Locate the cell with the specified text and output its (X, Y) center coordinate. 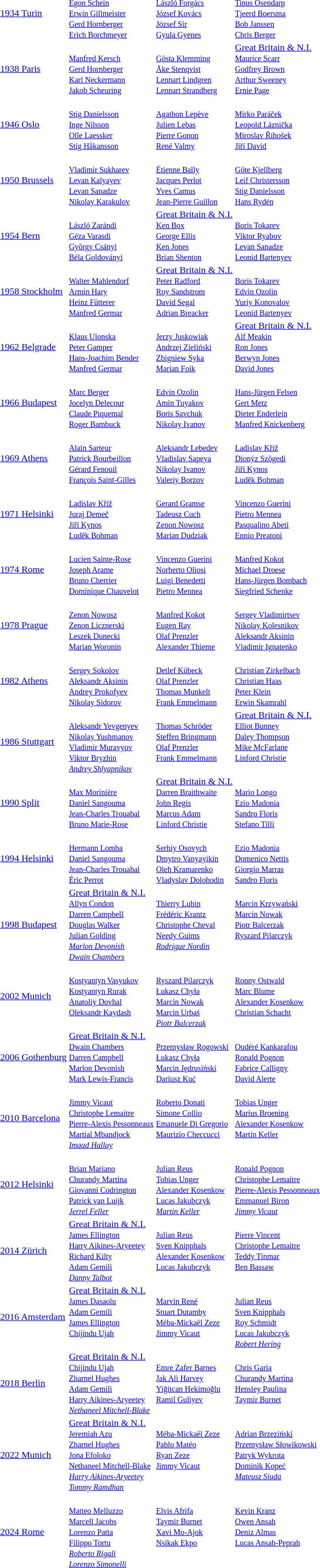
Roberto DonatiSimone CollioEmanuele Di GregorioMaurizio Checcucci (194, 1118)
Aleksandr LebedevVladislav SapeyaNikolay IvanovValeriy Borzov (194, 458)
Aleksandr YevgenyevNikolay YushmanovVladimir MuravyovViktor BryzhinAndrey Shlyapnikov (111, 742)
Vladimir SukharevLevan KalyayevLevan SanadzeNikolay Karakulov (111, 180)
Thierry LubinFrédéric KrantzChristophe ChevalNeedy GuimsRodrigue Nordin (194, 924)
Jimmy VicautChristophe LemaitrePierre-Alexis PessonneauxMartial MbandjockImaad Hallay (111, 1118)
Marvin RenéStuart DutambyMéba-Mickaël ZezeJimmy Vicaut (194, 1317)
Julian ReusSven KnipphalsAlexander KosenkowLucas Jakubczyk (194, 1251)
Gerard GramseTadeusz CuchZenon NowoszMarian Dudziak (194, 514)
Sergey SokolovAleksandr AksininAndrey ProkofyevNikolay Sidorov (111, 681)
Max MorinièreDaniel SangoumaJean-Charles TrouabalBruno Marie-Rose (111, 803)
Great Britain & N.I.James EllingtonHarry Aikines-AryeeteyRichard KiltyAdam GemiliDanny Talbot (111, 1251)
Kostyantyn VasyukovKostyantyn RurakAnatoliy DovhalOleksandr Kaydash (111, 996)
Stig DanielssonInge NilssonOlle LaesskerStig Håkansson (111, 124)
Detlef KübeckOlaf PrenzlerThomas MunkeltFrank Emmelmann (194, 681)
Méba-Mickaël ZezePablo MatéoRyan ZezeJimmy Vicaut (194, 1455)
Marc BergerJocelyn DelecourClaude PiquemalRoger Bambuck (111, 402)
Przemysław RogowskiŁukasz ChyłaMarcin JędrusińskiDariusz Kuć (194, 1057)
Manfred KokotEugen RayOlaf PrenzlerAlexander Thieme (194, 625)
Great Britain & N.I.Ken BoxGeorge EllisKen JonesBrian Shenton (194, 236)
Walter MahlendorfArmin HaryHeinz FüttererManfred Germar (111, 291)
Edvin OzolinAmin TuyakovBoris SavchukNikolay Ivanov (194, 402)
Emre Zafer BarnesJak Ali HarveyYiğitcan HekimoğluRamil Guliyev (194, 1383)
Great Britain & N.I.Jeremiah AzuZharnel HughesJona EfolokoNethaneel Mitchell-BlakeHarry Aikines-AryeeteyTommy Ramdhan (111, 1455)
Brian MarianoChurandy MartinaGiovanni CodringtonPatrick van LuijkJerrel Feller (111, 1184)
Klaus UlonskaPeter GamperHans-Joachim BenderManfred Germar (111, 347)
Great Britain & N.I.Dwain ChambersDarren CampbellMarlon DevonishMark Lewis-Francis (111, 1057)
Étienne BallyJacques PerlotYves CamusJean-Pierre Guillon (194, 180)
Ryszard PilarczykŁukasz ChyłaMarcin NowakMarcin UrbaśPiotr Balcerzak (194, 996)
Great Britain & N.I.James DasaoluAdam GemiliJames EllingtonChijindu Ujah (111, 1317)
Julian ReusTobias UngerAlexander KosenkowLucas JakubczykMartin Keller (194, 1184)
Jerzy JuskowiakAndrzej ZielińskiZbigniew SykaMarian Foik (194, 347)
Agathon LepèveJulien LebasPierre GononRené Valmy (194, 124)
Great Britain & N.I.Peter RadfordRoy SandstromDavid SegalAdrian Breacker (194, 291)
Thomas SchröderSteffen BringmannOlaf PrenzlerFrank Emmelmann (194, 742)
Lucien Sainte-RoseJoseph ArameBruno CherrierDominique Chauvelot (111, 569)
Great Britain & N.I.Darren BraithwaiteJohn RegisMarcus AdamLinford Christie (194, 803)
Alain SarteurPatrick BourbeillonGérard FenouilFrançois Saint-Gilles (111, 458)
Great Britain & N.I.Chijindu UjahZharnel HughesAdam GemiliHarry Aikines-AryeeteyNethaneel Mitchell-Blake (111, 1383)
Manfred KerschGerd HornbergerKarl NeckermannJakob Scheuring (111, 69)
Gösta KlemmingÅke StenqvistLennart LindgrenLennart Strandberg (194, 69)
Serhiy OsovychDmytro VanyayikinOleh KramarenkoVladyslav Dolohodin (194, 858)
Ladislav KřížJuraj DemečJiří KynosLuděk Bohman (111, 514)
Hermann LombaDaniel SangoumaJean-Charles TrouabalÉric Perrot (111, 858)
Vincenzo GueriniNorberto OliosiLuigi BenedettiPietro Mennea (194, 569)
Zenon NowoszZenon LicznerskiLeszek DuneckiMarian Woronin (111, 625)
Great Britain & N.I.Allyn CondonDarren CampbellDouglas WalkerJulian GoldingMarlon DevonishDwain Chambers (111, 924)
László ZarándiGéza VarasdiGyörgy CsányiBéla Goldoványi (111, 236)
